Capture the cell that displays the provided text and extract its (x, y) central coordinate. 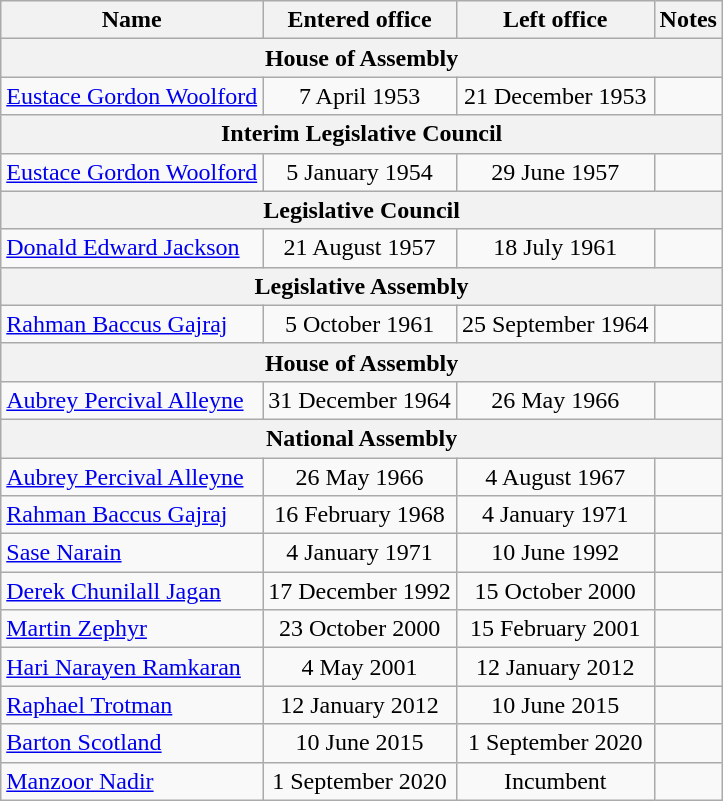
4 August 1967 (555, 477)
Incumbent (555, 781)
Raphael Trotman (132, 705)
5 October 1961 (360, 324)
Interim Legislative Council (362, 134)
Notes (688, 20)
7 April 1953 (360, 96)
Name (132, 20)
Left office (555, 20)
31 December 1964 (360, 400)
18 July 1961 (555, 248)
Donald Edward Jackson (132, 248)
17 December 1992 (360, 591)
25 September 1964 (555, 324)
Barton Scotland (132, 743)
Hari Narayen Ramkaran (132, 667)
23 October 2000 (360, 629)
10 June 1992 (555, 553)
29 June 1957 (555, 172)
21 August 1957 (360, 248)
21 December 1953 (555, 96)
Legislative Assembly (362, 286)
15 February 2001 (555, 629)
Entered office (360, 20)
Sase Narain (132, 553)
Derek Chunilall Jagan (132, 591)
Legislative Council (362, 210)
16 February 1968 (360, 515)
4 May 2001 (360, 667)
Manzoor Nadir (132, 781)
15 October 2000 (555, 591)
National Assembly (362, 438)
5 January 1954 (360, 172)
Martin Zephyr (132, 629)
